Scan for the cell matching the given text and deliver its (X, Y) coordinate at center. 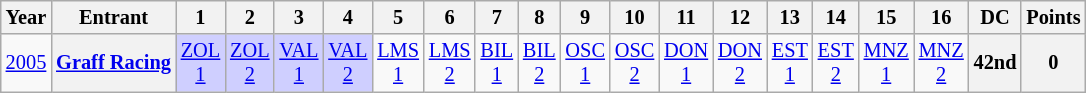
VAL2 (348, 63)
Points (1053, 17)
LMS1 (398, 63)
EST2 (836, 63)
EST1 (790, 63)
DON1 (686, 63)
16 (942, 17)
6 (450, 17)
5 (398, 17)
14 (836, 17)
42nd (996, 63)
1 (200, 17)
ZOL2 (250, 63)
DC (996, 17)
2 (250, 17)
ZOL1 (200, 63)
OSC2 (634, 63)
Year (26, 17)
9 (586, 17)
7 (496, 17)
10 (634, 17)
Graff Racing (114, 63)
OSC1 (586, 63)
11 (686, 17)
0 (1053, 63)
BIL1 (496, 63)
DON2 (740, 63)
Entrant (114, 17)
VAL1 (298, 63)
MNZ2 (942, 63)
15 (886, 17)
LMS2 (450, 63)
8 (540, 17)
13 (790, 17)
3 (298, 17)
BIL2 (540, 63)
12 (740, 17)
2005 (26, 63)
MNZ1 (886, 63)
4 (348, 17)
